Scan for the cell matching the given text and deliver its [X, Y] coordinate at center. 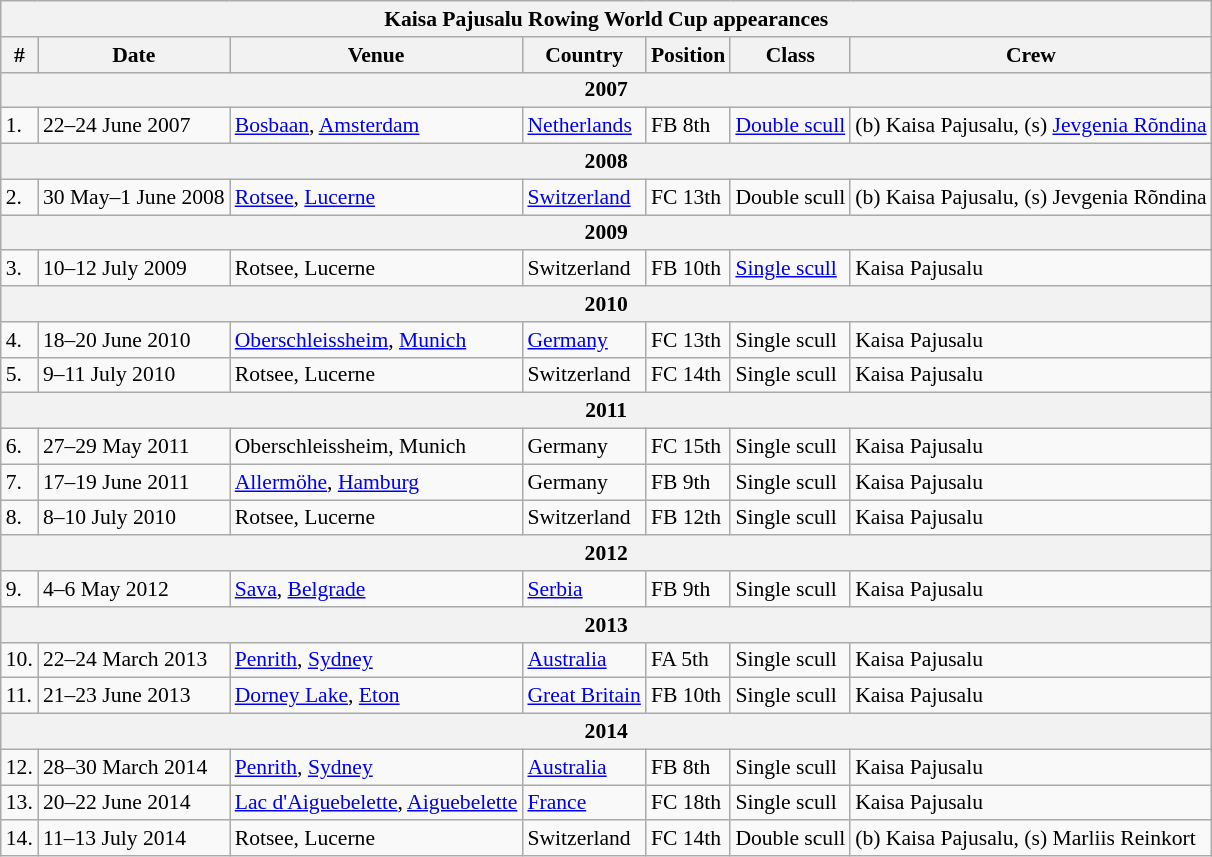
Dorney Lake, Eton [376, 696]
8–10 July 2010 [134, 518]
9. [20, 589]
Position [688, 55]
4–6 May 2012 [134, 589]
22–24 June 2007 [134, 126]
FA 5th [688, 660]
12. [20, 767]
# [20, 55]
1. [20, 126]
Serbia [584, 589]
2013 [606, 625]
2. [20, 197]
Bosbaan, Amsterdam [376, 126]
30 May–1 June 2008 [134, 197]
14. [20, 839]
21–23 June 2013 [134, 696]
22–24 March 2013 [134, 660]
3. [20, 269]
(b) Kaisa Pajusalu, (s) Marliis Reinkort [1030, 839]
20–22 June 2014 [134, 803]
Kaisa Pajusalu Rowing World Cup appearances [606, 19]
13. [20, 803]
France [584, 803]
4. [20, 340]
Allermöhe, Hamburg [376, 482]
28–30 March 2014 [134, 767]
Sava, Belgrade [376, 589]
Great Britain [584, 696]
17–19 June 2011 [134, 482]
Netherlands [584, 126]
27–29 May 2011 [134, 447]
11–13 July 2014 [134, 839]
2011 [606, 411]
Venue [376, 55]
Country [584, 55]
2014 [606, 732]
FC 15th [688, 447]
7. [20, 482]
8. [20, 518]
2008 [606, 162]
5. [20, 375]
10–12 July 2009 [134, 269]
2010 [606, 304]
2012 [606, 554]
Class [790, 55]
9–11 July 2010 [134, 375]
FC 18th [688, 803]
Lac d'Aiguebelette, Aiguebelette [376, 803]
Date [134, 55]
2007 [606, 90]
Crew [1030, 55]
6. [20, 447]
FB 12th [688, 518]
2009 [606, 233]
18–20 June 2010 [134, 340]
11. [20, 696]
10. [20, 660]
